For the text-containing cell, return its midpoint in (x, y) coordinate format. 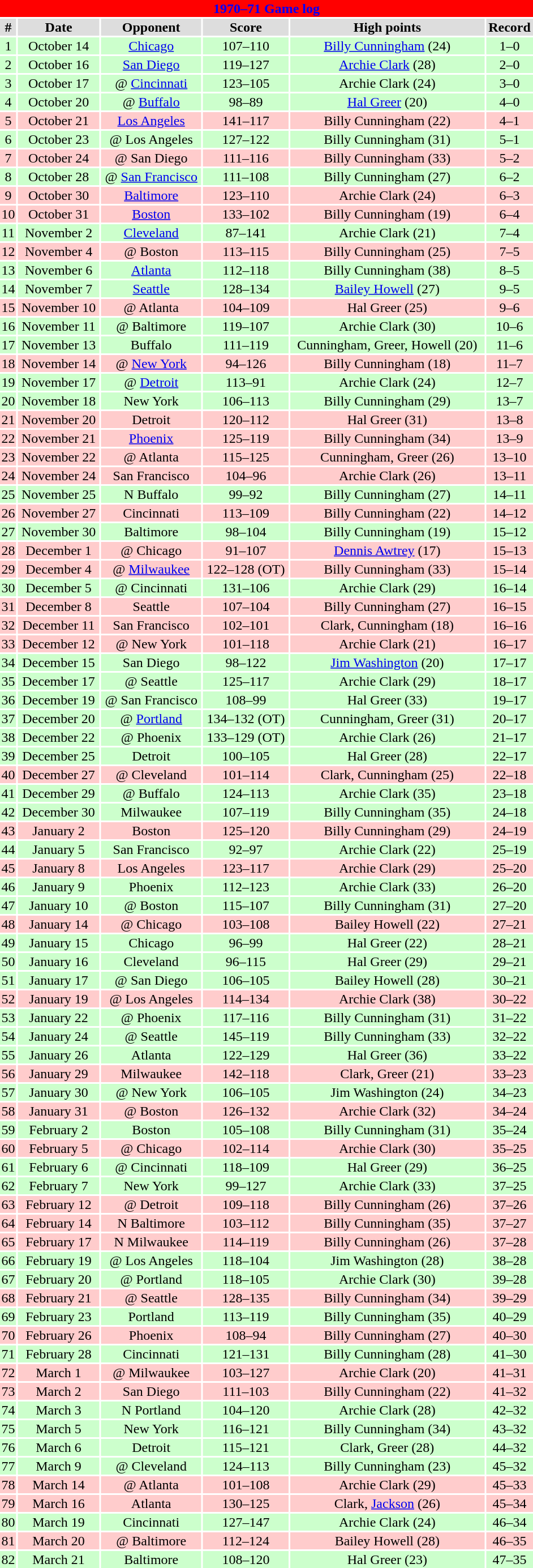
February 6 (59, 1167)
November 30 (59, 532)
February 26 (59, 1335)
March 6 (59, 1447)
72 (8, 1373)
119–127 (246, 65)
46–34 (509, 1522)
68 (8, 1298)
46–35 (509, 1541)
January 2 (59, 831)
Archie Clark (38) (387, 999)
Hal Greer (22) (387, 943)
Billy Cunningham (28) (387, 1354)
111–108 (246, 177)
117–116 (246, 1018)
High points (387, 27)
Archie Clark (20) (387, 1373)
82 (8, 1560)
October 20 (59, 102)
16 (8, 326)
24–19 (509, 831)
133–102 (246, 214)
March 20 (59, 1541)
6–3 (509, 195)
127–147 (246, 1522)
75 (8, 1429)
Billy Cunningham (23) (387, 1466)
March 5 (59, 1429)
112–124 (246, 1541)
42 (8, 812)
November 10 (59, 307)
15–14 (509, 569)
November 14 (59, 364)
November 11 (59, 326)
2 (8, 65)
November 18 (59, 401)
February 17 (59, 1242)
145–119 (246, 1036)
114–134 (246, 999)
13–11 (509, 476)
Jim Washington (24) (387, 1092)
113–109 (246, 513)
13–7 (509, 401)
Archie Clark (22) (387, 849)
February 20 (59, 1279)
Score (246, 27)
6–2 (509, 177)
January 5 (59, 849)
October 28 (59, 177)
127–122 (246, 139)
Bailey Howell (27) (387, 289)
109–118 (246, 1204)
32 (8, 625)
39 (8, 756)
54 (8, 1036)
1970–71 Game log (266, 8)
5–2 (509, 158)
69 (8, 1317)
Archie Clark (32) (387, 1111)
35 (8, 681)
20 (8, 401)
41–32 (509, 1391)
107–104 (246, 606)
46 (8, 887)
October 16 (59, 65)
December 19 (59, 700)
113–119 (246, 1317)
December 20 (59, 719)
61 (8, 1167)
123–105 (246, 83)
112–118 (246, 270)
7 (8, 158)
80 (8, 1522)
7–5 (509, 251)
January 19 (59, 999)
Clark, Jackson (26) (387, 1503)
119–107 (246, 326)
45–32 (509, 1466)
Jim Washington (20) (387, 663)
12 (8, 251)
55 (8, 1055)
122–129 (246, 1055)
29–21 (509, 962)
41–31 (509, 1373)
March 2 (59, 1391)
115–121 (246, 1447)
February 19 (59, 1261)
128–135 (246, 1298)
108–99 (246, 700)
Dennis Awtrey (17) (387, 550)
January 26 (59, 1055)
101–114 (246, 775)
Hal Greer (25) (387, 307)
103–127 (246, 1373)
November 22 (59, 457)
77 (8, 1466)
December 15 (59, 663)
23 (8, 457)
57 (8, 1092)
January 8 (59, 868)
17–17 (509, 663)
99–127 (246, 1186)
November 6 (59, 270)
November 25 (59, 494)
5–1 (509, 139)
November 4 (59, 251)
44–32 (509, 1447)
October 24 (59, 158)
131–106 (246, 588)
25 (8, 494)
8–5 (509, 270)
January 16 (59, 962)
22–17 (509, 756)
62 (8, 1186)
42–32 (509, 1410)
107–110 (246, 46)
Cunningham, Greer, Howell (20) (387, 345)
14 (8, 289)
115–107 (246, 905)
38–28 (509, 1261)
January 17 (59, 980)
114–119 (246, 1242)
18–17 (509, 681)
9–5 (509, 289)
6 (8, 139)
February 14 (59, 1223)
29 (8, 569)
53 (8, 1018)
25–19 (509, 849)
102–101 (246, 625)
16–15 (509, 606)
N Buffalo (151, 494)
41–30 (509, 1354)
17 (8, 345)
December 22 (59, 737)
10–6 (509, 326)
111–103 (246, 1391)
15–12 (509, 532)
Cunningham, Greer (31) (387, 719)
104–109 (246, 307)
14–11 (509, 494)
103–112 (246, 1223)
125–119 (246, 438)
58 (8, 1111)
118–109 (246, 1167)
56 (8, 1074)
45–34 (509, 1503)
Record (509, 27)
71 (8, 1354)
31–22 (509, 1018)
103–108 (246, 924)
81 (8, 1541)
123–110 (246, 195)
43 (8, 831)
34–23 (509, 1092)
102–114 (246, 1148)
70 (8, 1335)
28 (8, 550)
February 7 (59, 1186)
30–22 (509, 999)
59 (8, 1130)
30–21 (509, 980)
19 (8, 382)
22 (8, 438)
March 19 (59, 1522)
111–116 (246, 158)
123–117 (246, 868)
Hal Greer (23) (387, 1560)
March 16 (59, 1503)
104–120 (246, 1410)
January 31 (59, 1111)
118–105 (246, 1279)
45–33 (509, 1485)
Jim Washington (28) (387, 1261)
January 10 (59, 905)
21 (8, 420)
28–21 (509, 943)
34–24 (509, 1111)
26 (8, 513)
January 9 (59, 887)
98–122 (246, 663)
January 29 (59, 1074)
22–18 (509, 775)
125–120 (246, 831)
Hal Greer (20) (387, 102)
October 23 (59, 139)
January 15 (59, 943)
November 2 (59, 233)
64 (8, 1223)
43–32 (509, 1429)
Billy Cunningham (38) (387, 270)
February 2 (59, 1130)
44 (8, 849)
January 30 (59, 1092)
128–134 (246, 289)
39–28 (509, 1279)
October 17 (59, 83)
November 7 (59, 289)
118–104 (246, 1261)
65 (8, 1242)
9 (8, 195)
24–18 (509, 812)
113–115 (246, 251)
111–119 (246, 345)
12–7 (509, 382)
101–118 (246, 644)
41 (8, 793)
25–20 (509, 868)
63 (8, 1204)
48 (8, 924)
December 11 (59, 625)
November 13 (59, 345)
Archie Clark (35) (387, 793)
December 8 (59, 606)
60 (8, 1148)
N Portland (151, 1410)
Bailey Howell (22) (387, 924)
Hal Greer (33) (387, 700)
32–22 (509, 1036)
101–108 (246, 1485)
21–17 (509, 737)
115–125 (246, 457)
133–129 (OT) (246, 737)
20–17 (509, 719)
October 14 (59, 46)
November 20 (59, 420)
13 (8, 270)
3 (8, 83)
Opponent (151, 27)
Billy Cunningham (25) (387, 251)
Date (59, 27)
March 14 (59, 1485)
November 27 (59, 513)
40–29 (509, 1317)
30 (8, 588)
February 12 (59, 1204)
October 21 (59, 121)
1 (8, 46)
December 4 (59, 569)
October 31 (59, 214)
December 27 (59, 775)
4–0 (509, 102)
December 29 (59, 793)
Billy Cunningham (18) (387, 364)
78 (8, 1485)
35–24 (509, 1130)
112–123 (246, 887)
December 1 (59, 550)
Portland (151, 1317)
10 (8, 214)
39–29 (509, 1298)
8 (8, 177)
February 28 (59, 1354)
37–28 (509, 1242)
27–21 (509, 924)
9–6 (509, 307)
50 (8, 962)
33 (8, 644)
125–117 (246, 681)
37 (8, 719)
106–113 (246, 401)
24 (8, 476)
December 25 (59, 756)
February 21 (59, 1298)
January 24 (59, 1036)
March 1 (59, 1373)
91–107 (246, 550)
15 (8, 307)
108–120 (246, 1560)
Cunningham, Greer (26) (387, 457)
98–89 (246, 102)
Clark, Cunningham (25) (387, 775)
Buffalo (151, 345)
December 17 (59, 681)
March 9 (59, 1466)
7–4 (509, 233)
16–14 (509, 588)
35–25 (509, 1148)
126–132 (246, 1111)
99–92 (246, 494)
33–22 (509, 1055)
122–128 (OT) (246, 569)
November 24 (59, 476)
27 (8, 532)
107–119 (246, 812)
142–118 (246, 1074)
N Baltimore (151, 1223)
73 (8, 1391)
134–132 (OT) (246, 719)
105–108 (246, 1130)
Hal Greer (36) (387, 1055)
51 (8, 980)
March 3 (59, 1410)
120–112 (246, 420)
2–0 (509, 65)
37–25 (509, 1186)
19–17 (509, 700)
14–12 (509, 513)
December 12 (59, 644)
January 22 (59, 1018)
94–126 (246, 364)
36–25 (509, 1167)
31 (8, 606)
December 5 (59, 588)
87–141 (246, 233)
96–99 (246, 943)
116–121 (246, 1429)
37–27 (509, 1223)
121–131 (246, 1354)
40 (8, 775)
67 (8, 1279)
40–30 (509, 1335)
37–26 (509, 1204)
52 (8, 999)
33–23 (509, 1074)
November 21 (59, 438)
13–10 (509, 457)
96–115 (246, 962)
49 (8, 943)
January 14 (59, 924)
108–94 (246, 1335)
N Milwaukee (151, 1242)
Clark, Greer (28) (387, 1447)
27–20 (509, 905)
16–17 (509, 644)
66 (8, 1261)
18 (8, 364)
23–18 (509, 793)
5 (8, 121)
Clark, Cunningham (18) (387, 625)
38 (8, 737)
79 (8, 1503)
130–125 (246, 1503)
16–16 (509, 625)
45 (8, 868)
Clark, Greer (21) (387, 1074)
36 (8, 700)
February 5 (59, 1148)
11–6 (509, 345)
11 (8, 233)
November 17 (59, 382)
13–9 (509, 438)
34 (8, 663)
11–7 (509, 364)
74 (8, 1410)
113–91 (246, 382)
December 30 (59, 812)
47–35 (509, 1560)
October 30 (59, 195)
February 23 (59, 1317)
6–4 (509, 214)
47 (8, 905)
100–105 (246, 756)
98–104 (246, 532)
15–13 (509, 550)
Billy Cunningham (24) (387, 46)
4–1 (509, 121)
Hal Greer (31) (387, 420)
76 (8, 1447)
3–0 (509, 83)
104–96 (246, 476)
March 21 (59, 1560)
26–20 (509, 887)
1–0 (509, 46)
# (8, 27)
4 (8, 102)
92–97 (246, 849)
13–8 (509, 420)
Hal Greer (28) (387, 756)
141–117 (246, 121)
